Capture the cell that displays the provided text and extract its [X, Y] central coordinate. 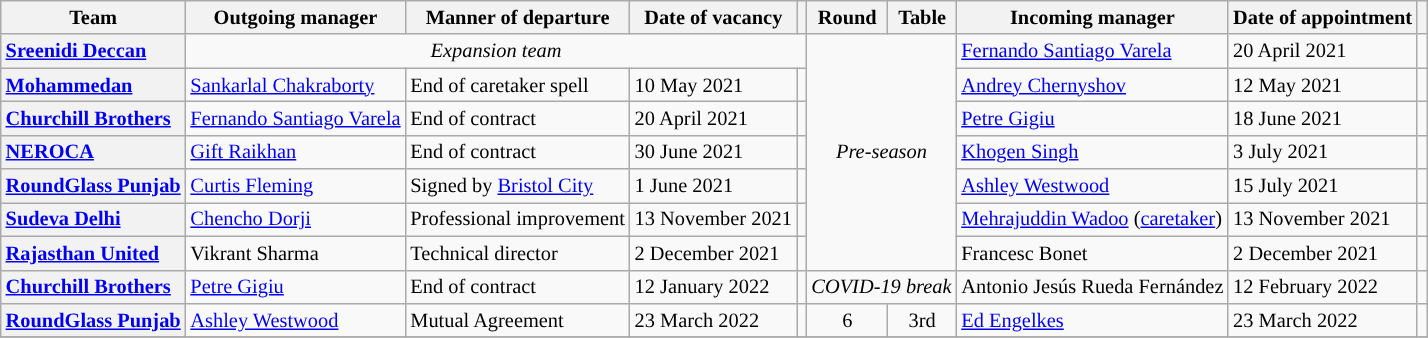
Sudeva Delhi [94, 219]
Professional improvement [517, 219]
Ed Engelkes [1092, 320]
Round [848, 17]
Mohammedan [94, 85]
Curtis Fleming [296, 186]
Technical director [517, 253]
Pre-season [882, 152]
6 [848, 320]
Andrey Chernyshov [1092, 85]
Expansion team [496, 51]
Rajasthan United [94, 253]
Mutual Agreement [517, 320]
Antonio Jesús Rueda Fernández [1092, 287]
15 July 2021 [1322, 186]
Francesc Bonet [1092, 253]
Outgoing manager [296, 17]
12 February 2022 [1322, 287]
End of caretaker spell [517, 85]
3 July 2021 [1322, 152]
Khogen Singh [1092, 152]
30 June 2021 [714, 152]
COVID-19 break [882, 287]
Signed by Bristol City [517, 186]
Team [94, 17]
NEROCA [94, 152]
Sreenidi Deccan [94, 51]
Table [922, 17]
1 June 2021 [714, 186]
Date of appointment [1322, 17]
Mehrajuddin Wadoo (caretaker) [1092, 219]
Incoming manager [1092, 17]
Vikrant Sharma [296, 253]
3rd [922, 320]
10 May 2021 [714, 85]
Sankarlal Chakraborty [296, 85]
18 June 2021 [1322, 118]
Gift Raikhan [296, 152]
Date of vacancy [714, 17]
12 January 2022 [714, 287]
Manner of departure [517, 17]
Chencho Dorji [296, 219]
12 May 2021 [1322, 85]
